Identify which cell holds the provided text, then report its (x, y) central coordinate. 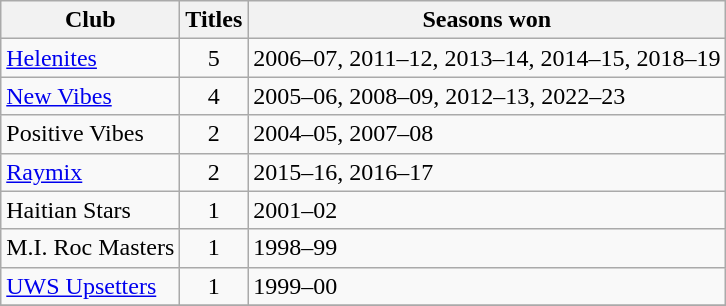
Titles (214, 20)
2004–05, 2007–08 (487, 134)
Positive Vibes (90, 134)
Haitian Stars (90, 210)
Club (90, 20)
2005–06, 2008–09, 2012–13, 2022–23 (487, 96)
M.I. Roc Masters (90, 248)
2006–07, 2011–12, 2013–14, 2014–15, 2018–19 (487, 58)
Raymix (90, 172)
2001–02 (487, 210)
5 (214, 58)
UWS Upsetters (90, 286)
1999–00 (487, 286)
Helenites (90, 58)
2015–16, 2016–17 (487, 172)
New Vibes (90, 96)
4 (214, 96)
Seasons won (487, 20)
1998–99 (487, 248)
